Locate the cell with the specified text and output its [x, y] center coordinate. 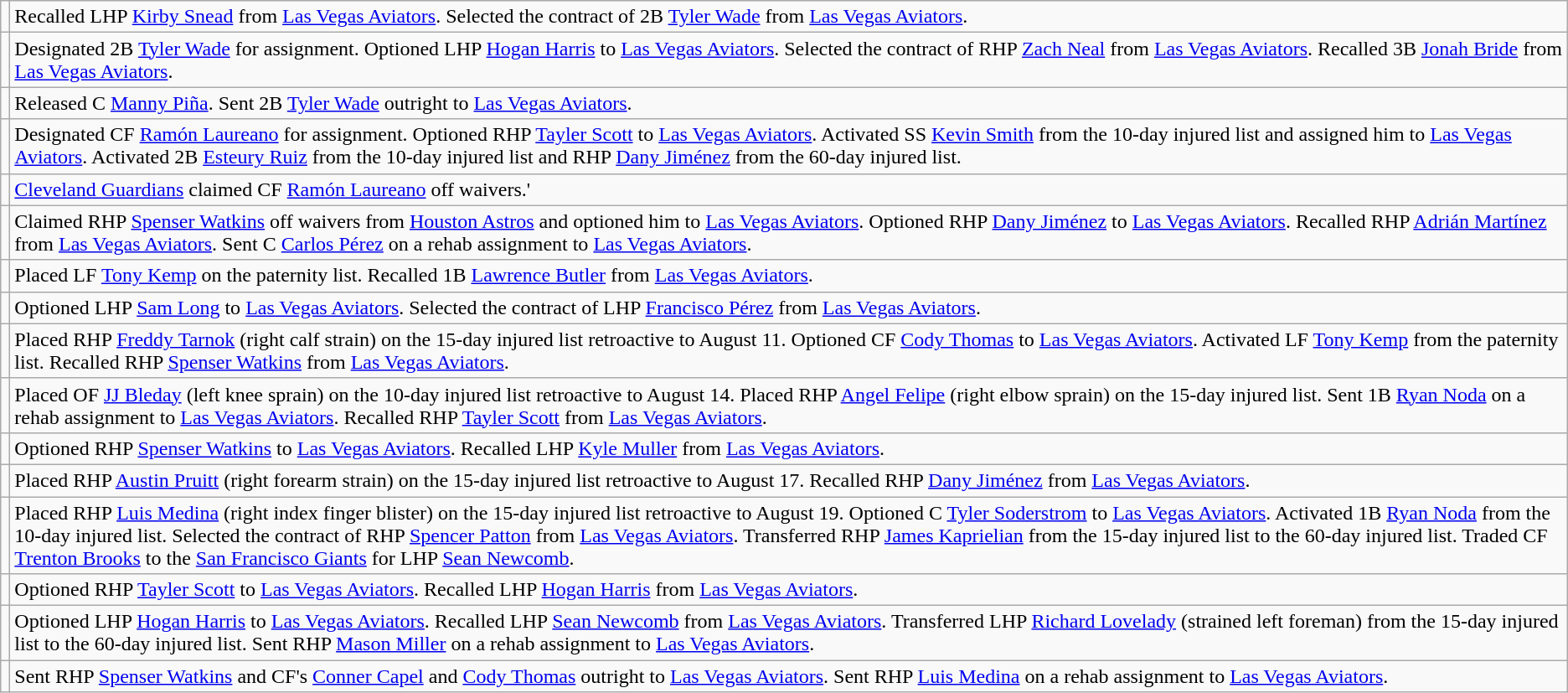
Cleveland Guardians claimed CF Ramón Laureano off waivers.' [789, 189]
Released C Manny Piña. Sent 2B Tyler Wade outright to Las Vegas Aviators. [789, 103]
Placed LF Tony Kemp on the paternity list. Recalled 1B Lawrence Butler from Las Vegas Aviators. [789, 276]
Optioned LHP Sam Long to Las Vegas Aviators. Selected the contract of LHP Francisco Pérez from Las Vegas Aviators. [789, 308]
Optioned RHP Spenser Watkins to Las Vegas Aviators. Recalled LHP Kyle Muller from Las Vegas Aviators. [789, 448]
Recalled LHP Kirby Snead from Las Vegas Aviators. Selected the contract of 2B Tyler Wade from Las Vegas Aviators. [789, 17]
Optioned RHP Tayler Scott to Las Vegas Aviators. Recalled LHP Hogan Harris from Las Vegas Aviators. [789, 590]
